Search for the cell housing the specified text and yield its [X, Y] center coordinate. 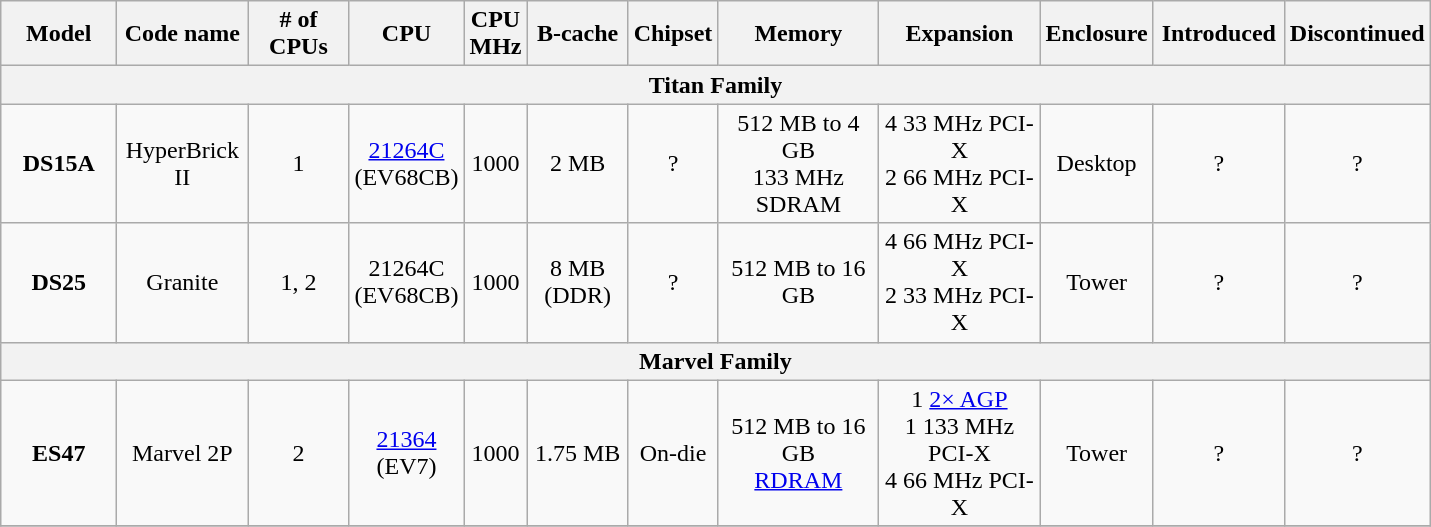
Discontinued [1357, 34]
1.75 MB [578, 453]
On-die [673, 453]
CPU [406, 34]
1 2× AGP1 133 MHz PCI-X4 66 MHz PCI-X [960, 453]
1, 2 [298, 282]
512 MB to 16 GBRDRAM [798, 453]
4 66 MHz PCI-X2 33 MHz PCI-X [960, 282]
Model [59, 34]
Code name [182, 34]
21364(EV7) [406, 453]
Desktop [1096, 164]
Marvel 2P [182, 453]
Expansion [960, 34]
CPUMHz [496, 34]
HyperBrick II [182, 164]
Chipset [673, 34]
Introduced [1218, 34]
# ofCPUs [298, 34]
1 [298, 164]
DS25 [59, 282]
512 MB to 4 GB133 MHz SDRAM [798, 164]
4 33 MHz PCI-X2 66 MHz PCI-X [960, 164]
ES47 [59, 453]
Marvel Family [716, 361]
8 MB(DDR) [578, 282]
2 MB [578, 164]
Granite [182, 282]
B-cache [578, 34]
Enclosure [1096, 34]
Titan Family [716, 85]
2 [298, 453]
512 MB to 16 GB [798, 282]
DS15A [59, 164]
Memory [798, 34]
